From the cell containing the given text, extract its center point as (X, Y) coordinate. 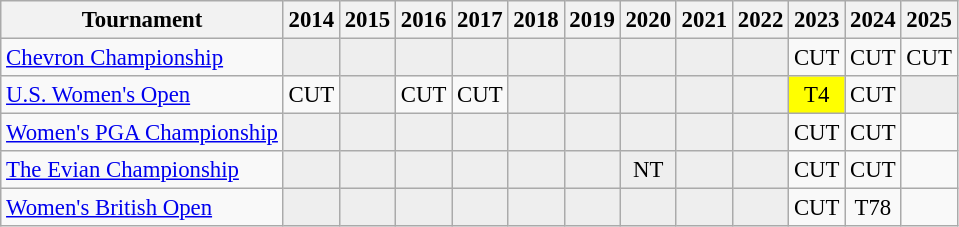
2018 (536, 20)
T4 (817, 95)
2015 (367, 20)
Women's PGA Championship (142, 133)
NT (648, 170)
T78 (873, 208)
2020 (648, 20)
Tournament (142, 20)
2025 (929, 20)
2024 (873, 20)
2016 (424, 20)
2021 (704, 20)
2023 (817, 20)
Chevron Championship (142, 58)
2017 (480, 20)
U.S. Women's Open (142, 95)
2022 (760, 20)
2014 (311, 20)
Women's British Open (142, 208)
The Evian Championship (142, 170)
2019 (592, 20)
